Detect which cell encompasses the target text, then output its (x, y) center coordinate. 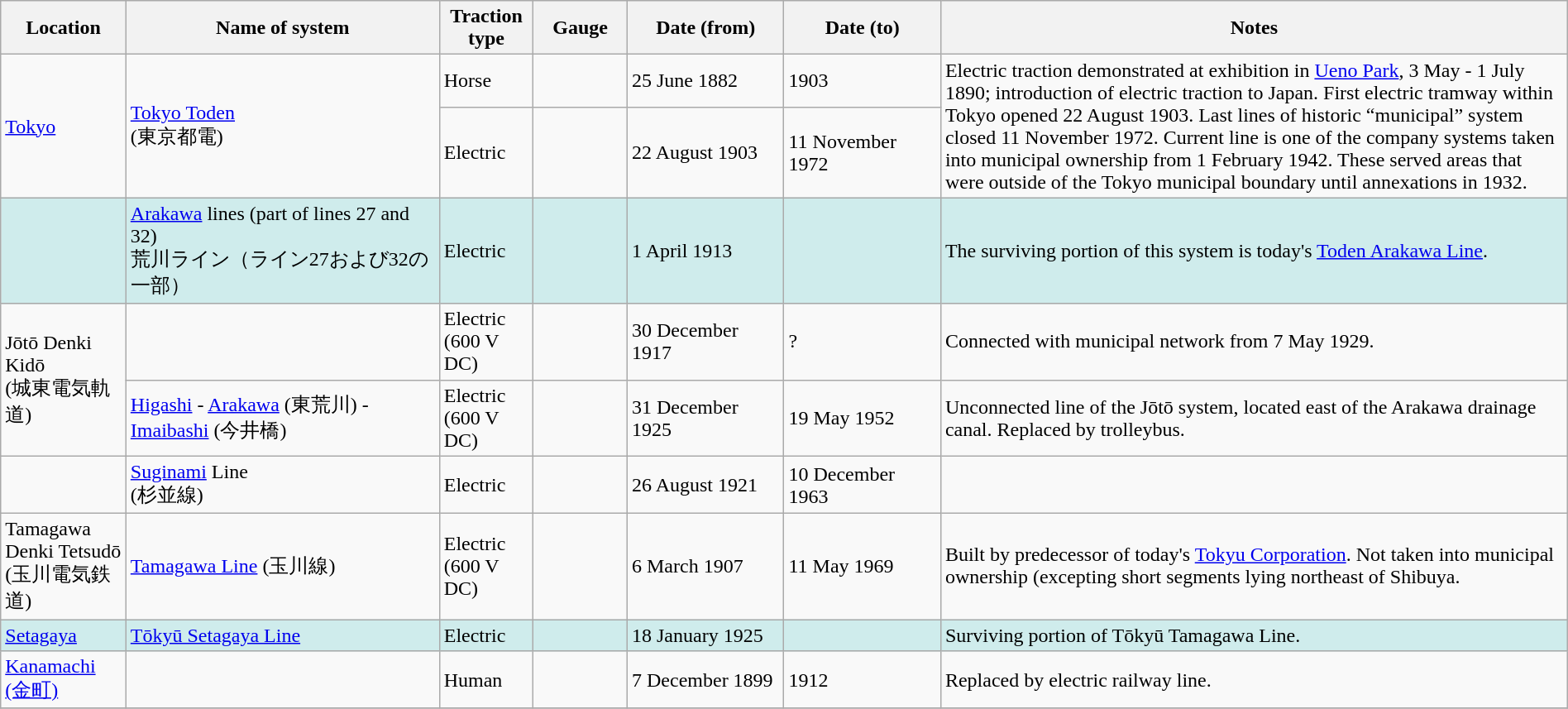
19 May 1952 (862, 418)
Date (from) (705, 28)
11 November 1972 (862, 152)
11 May 1969 (862, 567)
Notes (1254, 28)
Gauge (581, 28)
1912 (862, 680)
Connected with municipal network from 7 May 1929. (1254, 342)
10 December 1963 (862, 485)
Tokyo Toden(東京都電) (283, 126)
30 December 1917 (705, 342)
Unconnected line of the Jōtō system, located east of the Arakawa drainage canal. Replaced by trolleybus. (1254, 418)
Higashi - Arakawa (東荒川) - Imaibashi (今井橋) (283, 418)
Kanamachi (金町) (64, 680)
Jōtō Denki Kidō(城東電気軌道) (64, 380)
Surviving portion of Tōkyū Tamagawa Line. (1254, 635)
Horse (486, 81)
7 December 1899 (705, 680)
Replaced by electric railway line. (1254, 680)
Built by predecessor of today's Tokyu Corporation. Not taken into municipal ownership (excepting short segments lying northeast of Shibuya. (1254, 567)
Date (to) (862, 28)
Location (64, 28)
Setagaya (64, 635)
Tamagawa Line (玉川線) (283, 567)
25 June 1882 (705, 81)
Name of system (283, 28)
31 December 1925 (705, 418)
1 April 1913 (705, 251)
1903 (862, 81)
6 March 1907 (705, 567)
Arakawa lines (part of lines 27 and 32)荒川ライン（ライン27および32の一部） (283, 251)
Tamagawa Denki Tetsudō(玉川電気鉄道) (64, 567)
Tractiontype (486, 28)
Tokyo (64, 126)
26 August 1921 (705, 485)
Tōkyū Setagaya Line (283, 635)
18 January 1925 (705, 635)
The surviving portion of this system is today's Toden Arakawa Line. (1254, 251)
? (862, 342)
Human (486, 680)
22 August 1903 (705, 152)
Suginami Line(杉並線) (283, 485)
